Return the (X, Y) coordinate for the center point of the cell that contains the specified text.  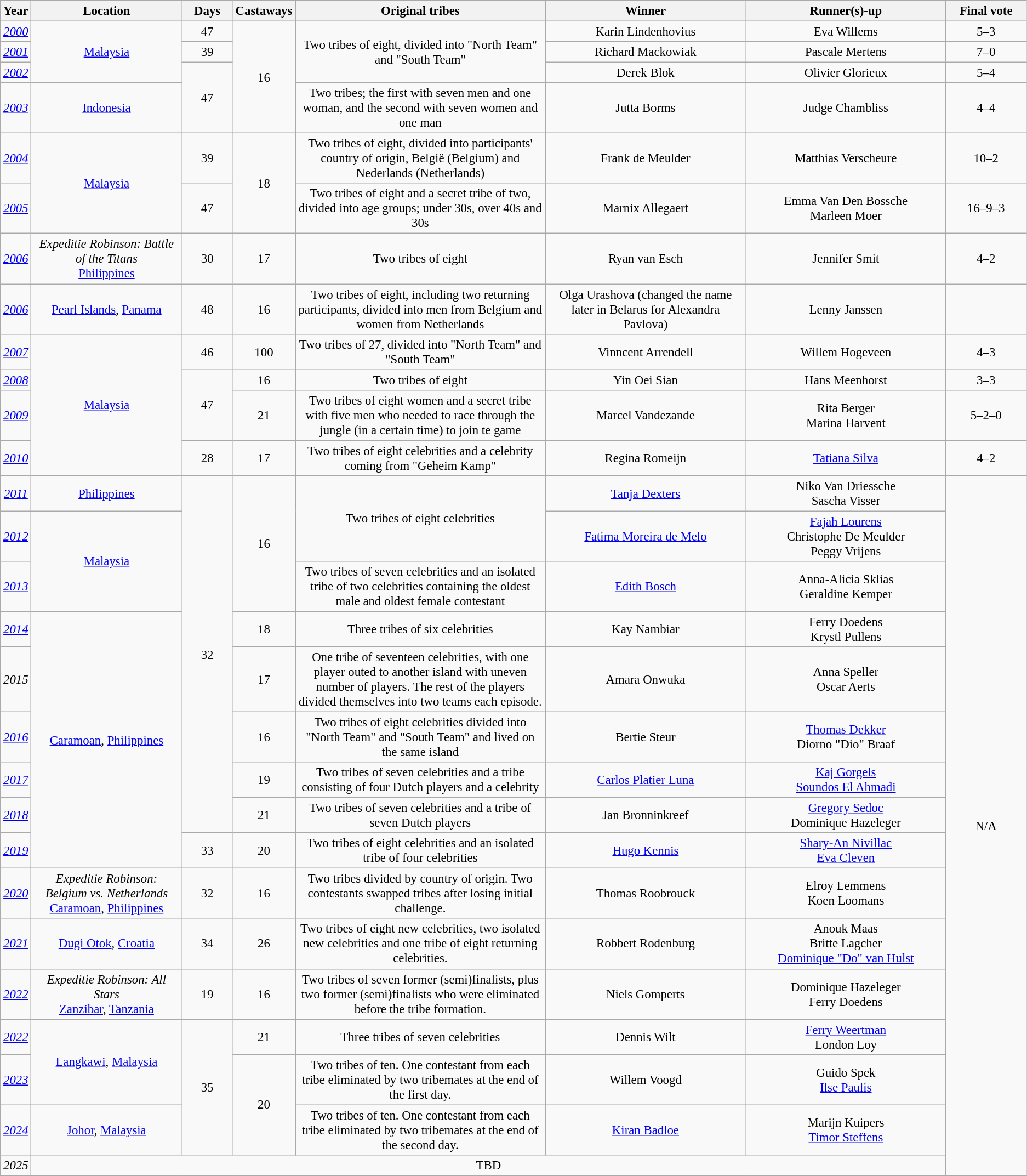
Tanja Dexters (646, 493)
Indonesia (106, 108)
Jutta Borms (646, 108)
5–3 (986, 32)
Yin Oei Sian (646, 380)
5–2–0 (986, 415)
Year (16, 11)
Anna-Alicia SkliasGeraldine Kemper (846, 587)
Final vote (986, 11)
10–2 (986, 158)
Emma Van Den BosscheMarleen Moer (846, 208)
Two tribes of eight, divided into participants' country of origin, België (Belgium) and Nederlands (Netherlands) (420, 158)
Hugo Kennis (646, 851)
Winner (646, 11)
28 (207, 458)
4–4 (986, 108)
Two tribes; the first with seven men and one woman, and the second with seven women and one man (420, 108)
Karin Lindenhovius (646, 32)
Kiran Badloe (646, 1130)
Gregory SedocDominique Hazeleger (846, 816)
Two tribes of seven celebrities and a tribe of seven Dutch players (420, 816)
Willem Hogeveen (846, 352)
Richard Mackowiak (646, 52)
Two tribes of ten. One contestant from each tribe eliminated by two tribemates at the end of the first day. (420, 1080)
Shary-An NivillacEva Cleven (846, 851)
2003 (16, 108)
Two tribes of eight and a secret tribe of two, divided into age groups; under 30s, over 40s and 30s (420, 208)
Anouk MaasBritte LagcherDominique "Do" van Hulst (846, 944)
4–3 (986, 352)
Original tribes (420, 11)
3–3 (986, 380)
Philippines (106, 493)
Amara Onwuka (646, 680)
Niko Van DriesscheSascha Visser (846, 493)
7–0 (986, 52)
Frank de Meulder (646, 158)
Langkawi, Malaysia (106, 1062)
N/A (986, 826)
Kaj GorgelsSoundos El Ahmadi (846, 780)
Tatiana Silva (846, 458)
Two tribes of eight celebrities (420, 519)
2021 (16, 944)
Lenny Janssen (846, 309)
Days (207, 11)
2025 (16, 1166)
Runner(s)-up (846, 11)
26 (264, 944)
Castaways (264, 11)
Expeditie Robinson: Belgium vs. NetherlandsCaramoan, Philippines (106, 894)
Two tribes of 27, divided into "North Team" and "South Team" (420, 352)
Eva Willems (846, 32)
34 (207, 944)
2023 (16, 1080)
Dennis Wilt (646, 1037)
Thomas DekkerDiorno "Dio" Braaf (846, 737)
33 (207, 851)
Three tribes of seven celebrities (420, 1037)
Ryan van Esch (646, 259)
Two tribes of seven celebrities and a tribe consisting of four Dutch players and a celebrity (420, 780)
Edith Bosch (646, 587)
2018 (16, 816)
Robbert Rodenburg (646, 944)
Vinncent Arrendell (646, 352)
Pascale Mertens (846, 52)
Marnix Allegaert (646, 208)
Fajah LourensChristophe De MeulderPeggy Vrijens (846, 536)
Two tribes of eight celebrities and an isolated tribe of four celebrities (420, 851)
2017 (16, 780)
2005 (16, 208)
Three tribes of six celebrities (420, 629)
Two tribes of seven celebrities and an isolated tribe of two celebrities containing the oldest male and oldest female contestant (420, 587)
2010 (16, 458)
Kay Nambiar (646, 629)
Expeditie Robinson: Battle of the TitansPhilippines (106, 259)
2012 (16, 536)
35 (207, 1087)
Judge Chambliss (846, 108)
Bertie Steur (646, 737)
Elroy LemmensKoen Loomans (846, 894)
TBD (489, 1166)
5–4 (986, 73)
2004 (16, 158)
Hans Meenhorst (846, 380)
Two tribes divided by country of origin. Two contestants swapped tribes after losing initial challenge. (420, 894)
Ferry WeertmanLondon Loy (846, 1037)
Thomas Roobrouck (646, 894)
Two tribes of seven former (semi)finalists, plus two former (semi)finalists who were eliminated before the tribe formation. (420, 994)
Derek Blok (646, 73)
48 (207, 309)
16–9–3 (986, 208)
Two tribes of eight women and a secret tribe with five men who needed to race through the jungle (in a certain time) to join te game (420, 415)
Carlos Platier Luna (646, 780)
2014 (16, 629)
100 (264, 352)
46 (207, 352)
Two tribes of eight new celebrities, two isolated new celebrities and one tribe of eight returning celebrities. (420, 944)
Pearl Islands, Panama (106, 309)
Olivier Glorieux (846, 73)
2020 (16, 894)
Dugi Otok, Croatia (106, 944)
2013 (16, 587)
Ferry DoedensKrystl Pullens (846, 629)
2008 (16, 380)
Two tribes of eight, including two returning participants, divided into men from Belgium and women from Netherlands (420, 309)
Olga Urashova (changed the name later in Belarus for Alexandra Pavlova) (646, 309)
Johor, Malaysia (106, 1130)
Two tribes of eight celebrities and a celebrity coming from "Geheim Kamp" (420, 458)
2001 (16, 52)
Anna SpellerOscar Aerts (846, 680)
Marcel Vandezande (646, 415)
2024 (16, 1130)
Rita BergerMarina Harvent (846, 415)
Dominique HazelegerFerry Doedens (846, 994)
Two tribes of eight, divided into "North Team" and "South Team" (420, 53)
2009 (16, 415)
Expeditie Robinson: All StarsZanzibar, Tanzania (106, 994)
30 (207, 259)
2002 (16, 73)
2016 (16, 737)
2007 (16, 352)
Matthias Verscheure (846, 158)
Fatima Moreira de Melo (646, 536)
2011 (16, 493)
2015 (16, 680)
Niels Gomperts (646, 994)
2019 (16, 851)
Guido SpekIlse Paulis (846, 1080)
Willem Voogd (646, 1080)
Marijn KuipersTimor Steffens (846, 1130)
Regina Romeijn (646, 458)
Caramoan, Philippines (106, 740)
Two tribes of ten. One contestant from each tribe eliminated by two tribemates at the end of the second day. (420, 1130)
Two tribes of eight celebrities divided into "North Team" and "South Team" and lived on the same island (420, 737)
Location (106, 11)
2000 (16, 32)
Jennifer Smit (846, 259)
Jan Bronninkreef (646, 816)
